For the text-containing cell, return its midpoint in [x, y] coordinate format. 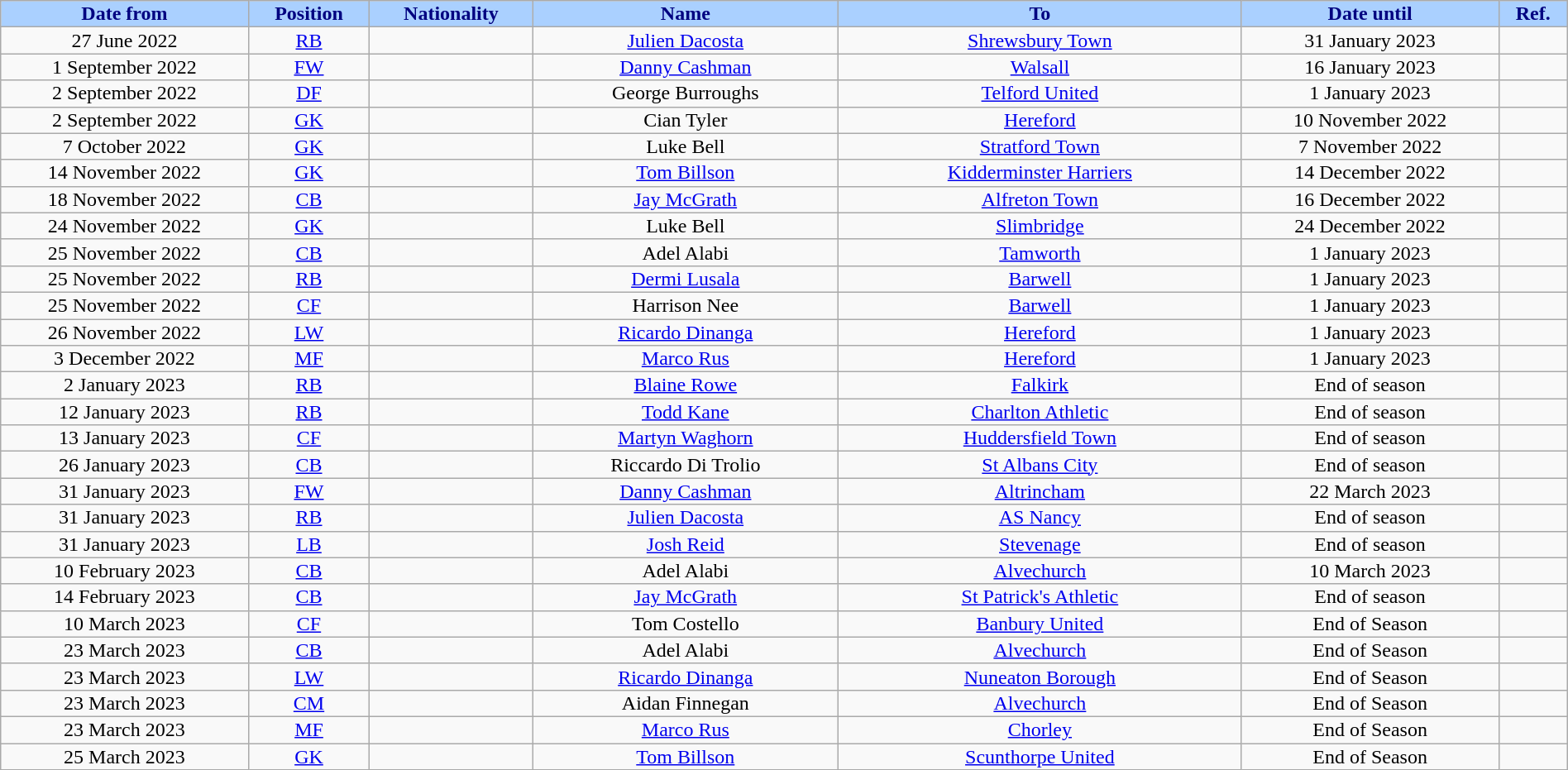
Nationality [452, 14]
George Burroughs [686, 93]
Shrewsbury Town [1040, 41]
To [1040, 14]
Tom Costello [686, 624]
12 January 2023 [124, 412]
Date until [1370, 14]
13 January 2023 [124, 438]
10 February 2023 [124, 571]
Alfreton Town [1040, 199]
26 November 2022 [124, 332]
16 December 2022 [1370, 199]
Nuneaton Borough [1040, 677]
LB [309, 544]
27 June 2022 [124, 41]
7 November 2022 [1370, 146]
Harrison Nee [686, 305]
Todd Kane [686, 412]
Cian Tyler [686, 120]
Aidan Finnegan [686, 703]
14 November 2022 [124, 173]
18 November 2022 [124, 199]
24 December 2022 [1370, 226]
St Patrick's Athletic [1040, 597]
7 October 2022 [124, 146]
Telford United [1040, 93]
16 January 2023 [1370, 67]
Falkirk [1040, 385]
10 November 2022 [1370, 120]
Riccardo Di Trolio [686, 465]
26 January 2023 [124, 465]
Blaine Rowe [686, 385]
Chorley [1040, 729]
Stevenage [1040, 544]
DF [309, 93]
Position [309, 14]
Walsall [1040, 67]
Dermi Lusala [686, 279]
Altrincham [1040, 491]
Martyn Waghorn [686, 438]
Stratford Town [1040, 146]
Name [686, 14]
Charlton Athletic [1040, 412]
3 December 2022 [124, 359]
St Albans City [1040, 465]
Tamworth [1040, 252]
Ref. [1533, 14]
AS Nancy [1040, 518]
25 March 2023 [124, 756]
22 March 2023 [1370, 491]
Date from [124, 14]
2 January 2023 [124, 385]
Slimbridge [1040, 226]
24 November 2022 [124, 226]
Josh Reid [686, 544]
Scunthorpe United [1040, 756]
Kidderminster Harriers [1040, 173]
14 February 2023 [124, 597]
Banbury United [1040, 624]
1 September 2022 [124, 67]
CM [309, 703]
Huddersfield Town [1040, 438]
14 December 2022 [1370, 173]
